Extract the [x, y] coordinate from the center of the cell holding the provided text.  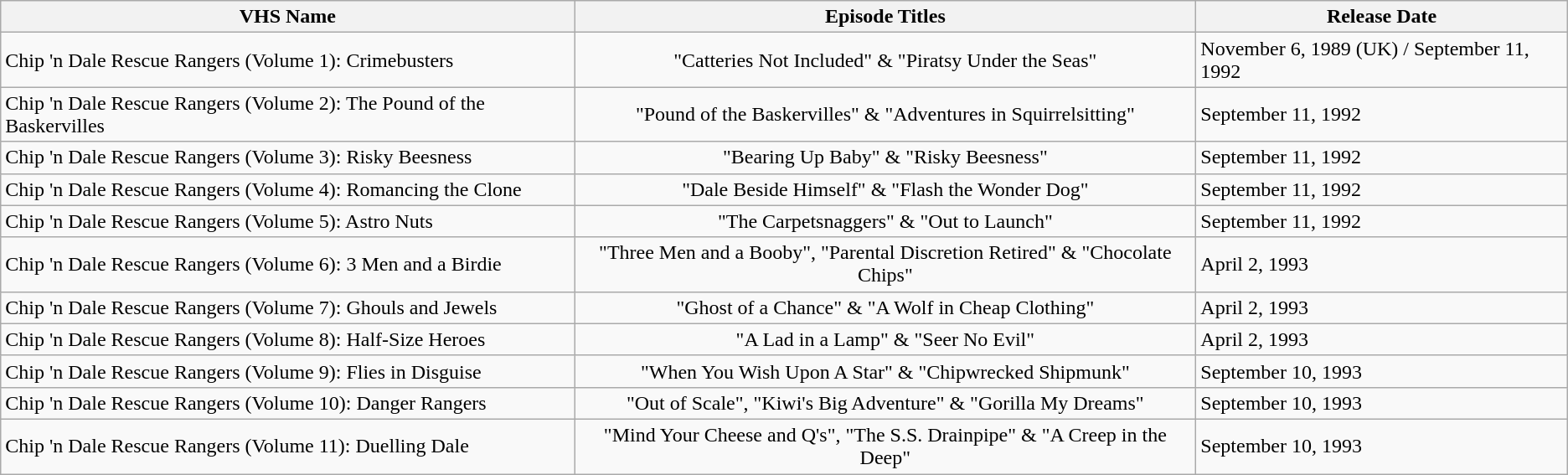
Chip 'n Dale Rescue Rangers (Volume 11): Duelling Dale [288, 446]
"When You Wish Upon A Star" & "Chipwrecked Shipmunk" [885, 371]
VHS Name [288, 17]
"A Lad in a Lamp" & "Seer No Evil" [885, 339]
November 6, 1989 (UK) / September 11, 1992 [1382, 60]
Chip 'n Dale Rescue Rangers (Volume 3): Risky Beesness [288, 157]
Chip 'n Dale Rescue Rangers (Volume 4): Romancing the Clone [288, 189]
Chip 'n Dale Rescue Rangers (Volume 7): Ghouls and Jewels [288, 307]
Chip 'n Dale Rescue Rangers (Volume 8): Half-Size Heroes [288, 339]
Episode Titles [885, 17]
"Pound of the Baskervilles" & "Adventures in Squirrelsitting" [885, 114]
"Out of Scale", "Kiwi's Big Adventure" & "Gorilla My Dreams" [885, 403]
"Catteries Not Included" & "Piratsy Under the Seas" [885, 60]
Chip 'n Dale Rescue Rangers (Volume 1): Crimebusters [288, 60]
Release Date [1382, 17]
Chip 'n Dale Rescue Rangers (Volume 5): Astro Nuts [288, 221]
"Ghost of a Chance" & "A Wolf in Cheap Clothing" [885, 307]
"Mind Your Cheese and Q's", "The S.S. Drainpipe" & "A Creep in the Deep" [885, 446]
"Three Men and a Booby", "Parental Discretion Retired" & "Chocolate Chips" [885, 265]
"Dale Beside Himself" & "Flash the Wonder Dog" [885, 189]
"The Carpetsnaggers" & "Out to Launch" [885, 221]
Chip 'n Dale Rescue Rangers (Volume 9): Flies in Disguise [288, 371]
Chip 'n Dale Rescue Rangers (Volume 10): Danger Rangers [288, 403]
Chip 'n Dale Rescue Rangers (Volume 6): 3 Men and a Birdie [288, 265]
"Bearing Up Baby" & "Risky Beesness" [885, 157]
Chip 'n Dale Rescue Rangers (Volume 2): The Pound of the Baskervilles [288, 114]
